Identify which cell holds the provided text, then report its [X, Y] central coordinate. 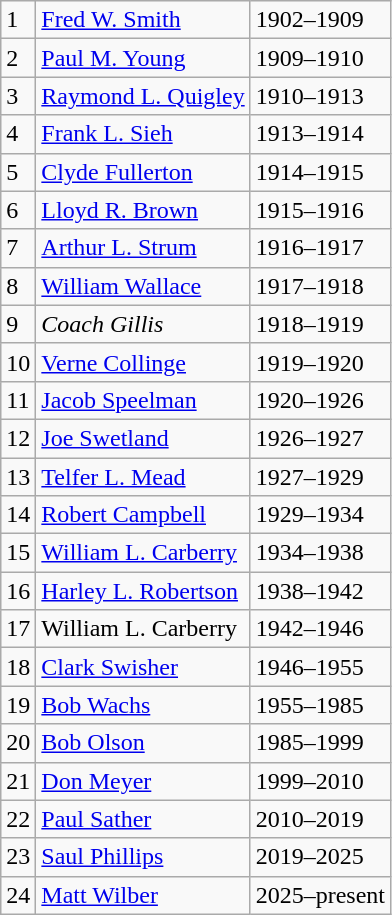
21 [18, 781]
1909–1910 [320, 58]
1918–1919 [320, 324]
13 [18, 477]
19 [18, 705]
1 [18, 20]
1985–1999 [320, 743]
1913–1914 [320, 134]
1942–1946 [320, 629]
Coach Gillis [143, 324]
1920–1926 [320, 400]
William Wallace [143, 286]
4 [18, 134]
Paul Sather [143, 819]
Saul Phillips [143, 857]
20 [18, 743]
23 [18, 857]
Arthur L. Strum [143, 248]
Robert Campbell [143, 515]
1919–1920 [320, 362]
1902–1909 [320, 20]
1955–1985 [320, 705]
11 [18, 400]
1934–1938 [320, 553]
Verne Collinge [143, 362]
1910–1913 [320, 96]
1938–1942 [320, 591]
1946–1955 [320, 667]
Bob Wachs [143, 705]
1916–1917 [320, 248]
1915–1916 [320, 210]
22 [18, 819]
1927–1929 [320, 477]
Fred W. Smith [143, 20]
1999–2010 [320, 781]
Telfer L. Mead [143, 477]
1914–1915 [320, 172]
12 [18, 438]
14 [18, 515]
17 [18, 629]
24 [18, 895]
Lloyd R. Brown [143, 210]
2019–2025 [320, 857]
1929–1934 [320, 515]
15 [18, 553]
2 [18, 58]
Frank L. Sieh [143, 134]
Bob Olson [143, 743]
Don Meyer [143, 781]
2010–2019 [320, 819]
1917–1918 [320, 286]
Matt Wilber [143, 895]
Raymond L. Quigley [143, 96]
3 [18, 96]
1926–1927 [320, 438]
16 [18, 591]
18 [18, 667]
Harley L. Robertson [143, 591]
Jacob Speelman [143, 400]
9 [18, 324]
6 [18, 210]
Paul M. Young [143, 58]
Joe Swetland [143, 438]
Clyde Fullerton [143, 172]
2025–present [320, 895]
10 [18, 362]
7 [18, 248]
Clark Swisher [143, 667]
5 [18, 172]
8 [18, 286]
